From the cell containing the given text, extract its center point as [x, y] coordinate. 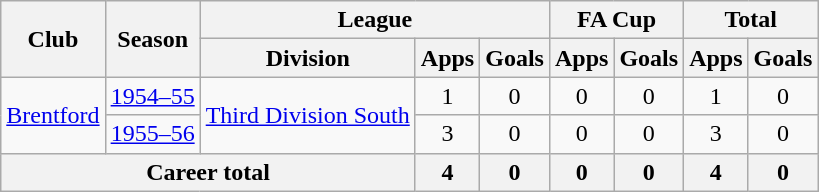
Division [308, 58]
Brentford [53, 115]
Third Division South [308, 115]
FA Cup [616, 20]
Club [53, 39]
League [374, 20]
1955–56 [152, 134]
1954–55 [152, 96]
Season [152, 39]
Total [751, 20]
Career total [208, 172]
